Return the [x, y] coordinate for the center point of the cell that contains the specified text.  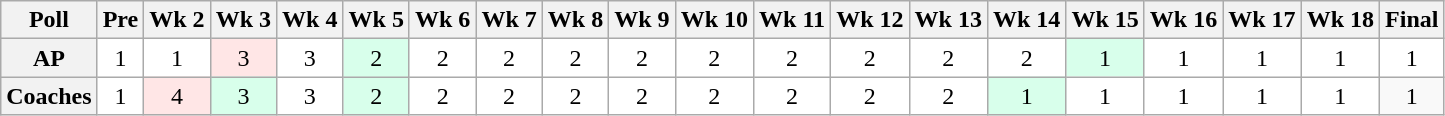
Poll [49, 20]
Wk 7 [509, 20]
Wk 3 [243, 20]
Pre [120, 20]
AP [49, 58]
Wk 15 [1105, 20]
Wk 12 [870, 20]
Wk 9 [642, 20]
Final [1412, 20]
Wk 4 [310, 20]
Wk 18 [1340, 20]
Wk 13 [948, 20]
Coaches [49, 96]
Wk 6 [442, 20]
Wk 5 [376, 20]
4 [177, 96]
Wk 2 [177, 20]
Wk 16 [1183, 20]
Wk 17 [1262, 20]
Wk 10 [714, 20]
Wk 8 [575, 20]
Wk 11 [792, 20]
Wk 14 [1026, 20]
